Find where the given text appears and provide that cell's center as (x, y) coordinate. 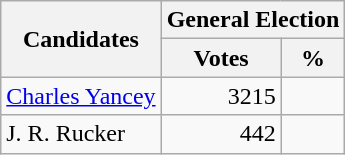
% (313, 58)
3215 (221, 96)
Votes (221, 58)
Charles Yancey (81, 96)
442 (221, 134)
J. R. Rucker (81, 134)
Candidates (81, 39)
General Election (253, 20)
